Capture the cell that displays the provided text and extract its (x, y) central coordinate. 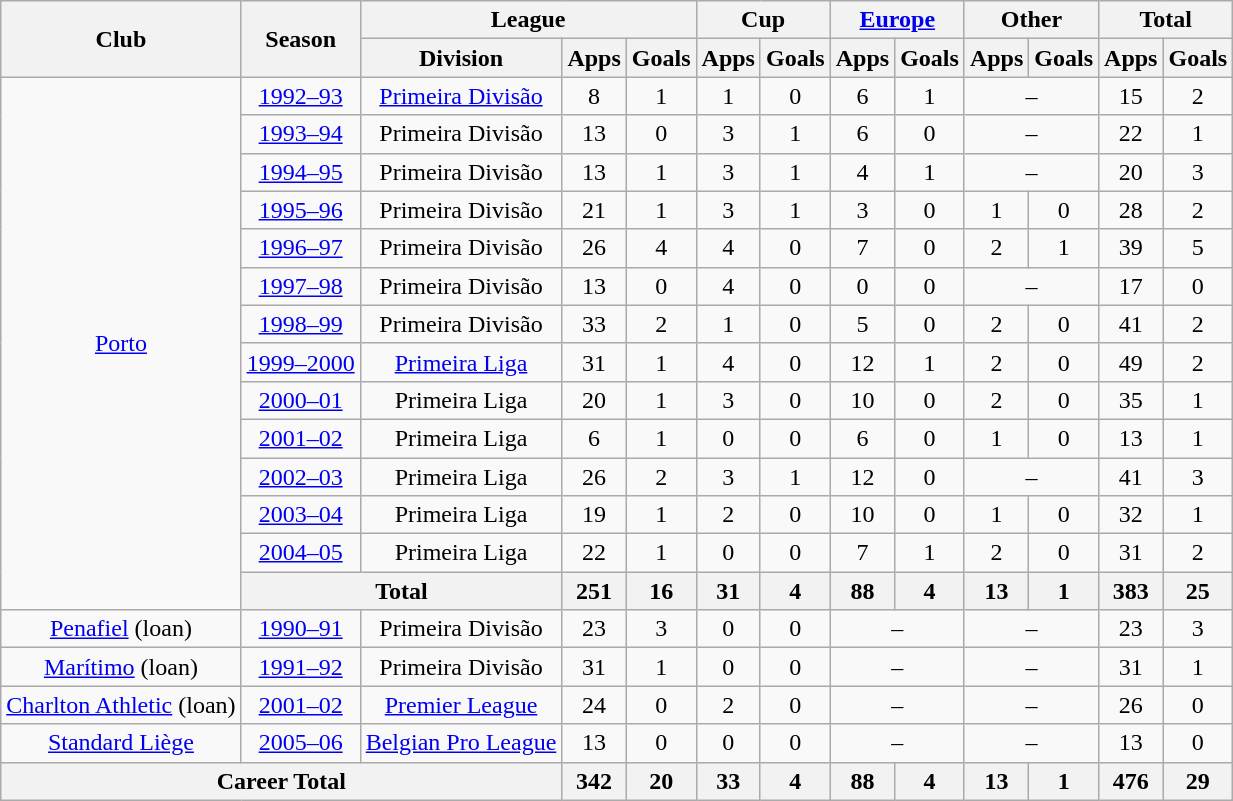
2000–01 (300, 400)
Season (300, 39)
1991–92 (300, 667)
35 (1131, 400)
Penafiel (loan) (121, 629)
2004–05 (300, 553)
2005–06 (300, 743)
1995–96 (300, 210)
1992–93 (300, 96)
2003–04 (300, 515)
Europe (897, 20)
1990–91 (300, 629)
Club (121, 39)
Career Total (282, 781)
39 (1131, 248)
2002–03 (300, 477)
15 (1131, 96)
1994–95 (300, 172)
17 (1131, 286)
383 (1131, 591)
29 (1198, 781)
Belgian Pro League (461, 743)
16 (661, 591)
24 (594, 705)
Charlton Athletic (loan) (121, 705)
Division (461, 58)
1997–98 (300, 286)
476 (1131, 781)
32 (1131, 515)
Porto (121, 344)
1993–94 (300, 134)
1999–2000 (300, 362)
Cup (763, 20)
League (528, 20)
251 (594, 591)
1998–99 (300, 324)
49 (1131, 362)
Standard Liège (121, 743)
1996–97 (300, 248)
28 (1131, 210)
8 (594, 96)
25 (1198, 591)
Marítimo (loan) (121, 667)
Premier League (461, 705)
342 (594, 781)
21 (594, 210)
19 (594, 515)
Other (1031, 20)
